Scan for the cell matching the given text and deliver its (x, y) coordinate at center. 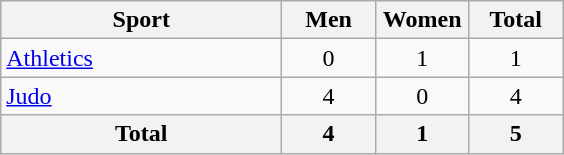
Women (422, 20)
Judo (142, 96)
Athletics (142, 58)
Men (329, 20)
5 (516, 134)
Sport (142, 20)
